Scan for the cell matching the given text and deliver its (x, y) coordinate at center. 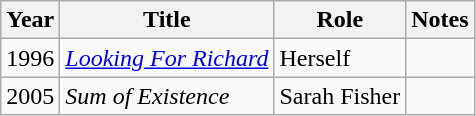
Herself (340, 58)
Year (30, 20)
Sum of Existence (167, 96)
Title (167, 20)
1996 (30, 58)
Role (340, 20)
Sarah Fisher (340, 96)
Notes (440, 20)
2005 (30, 96)
Looking For Richard (167, 58)
